Pinpoint the cell where the given text exists, returning its [x, y] midpoint coordinate. 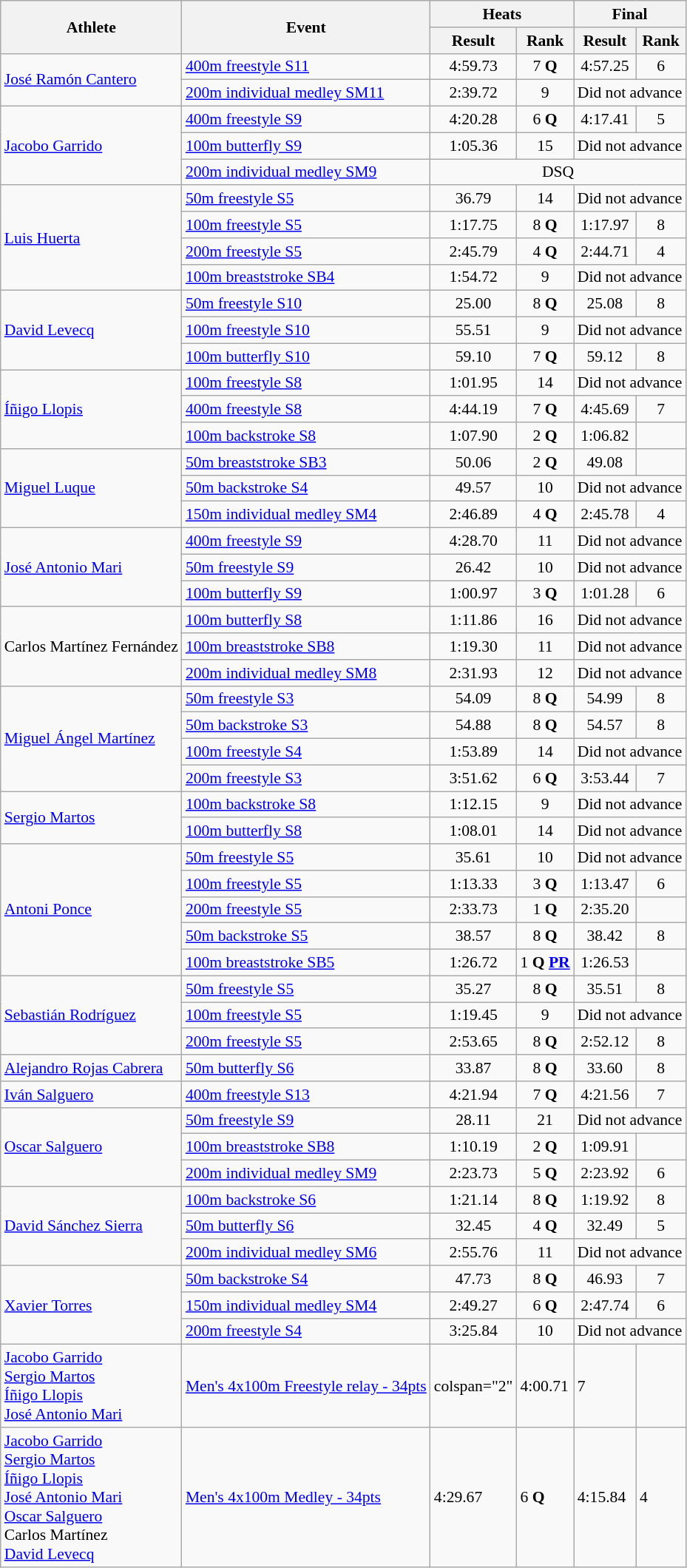
50.06 [473, 462]
Antoni Ponce [92, 910]
1:01.28 [605, 594]
colspan="2" [473, 1386]
1:19.92 [605, 1200]
1:01.95 [473, 383]
21 [544, 1121]
1:00.97 [473, 594]
4:21.94 [473, 1095]
Heats [502, 14]
36.79 [473, 199]
1:17.97 [605, 225]
Alejandro Rojas Cabrera [92, 1068]
Íñigo Llopis [92, 410]
26.42 [473, 567]
4:17.41 [605, 120]
35.61 [473, 857]
49.08 [605, 462]
38.57 [473, 936]
Event [306, 27]
1:13.33 [473, 884]
2:45.79 [473, 251]
4:15.84 [605, 1497]
2:45.78 [605, 515]
2:52.12 [605, 1042]
Sebastián Rodríguez [92, 1015]
4:28.70 [473, 541]
4:44.19 [473, 410]
4:20.28 [473, 120]
5 Q [544, 1174]
33.87 [473, 1068]
400m freestyle S13 [306, 1095]
35.51 [605, 989]
200m individual medley SM11 [306, 93]
1:12.15 [473, 805]
2:33.73 [473, 910]
50m freestyle S3 [306, 699]
46.93 [605, 1279]
1:13.47 [605, 884]
47.73 [473, 1279]
2:53.65 [473, 1042]
400m freestyle S11 [306, 67]
54.99 [605, 699]
2:23.73 [473, 1174]
Jacobo Garrido [92, 146]
1:26.72 [473, 963]
José Ramón Cantero [92, 80]
1:11.86 [473, 621]
50m backstroke S5 [306, 936]
25.08 [605, 304]
4:21.56 [605, 1095]
12 [544, 673]
José Antonio Mari [92, 568]
1:54.72 [473, 277]
David Levecq [92, 330]
1:19.30 [473, 646]
32.45 [473, 1226]
54.09 [473, 699]
Men's 4x100m Medley - 34pts [306, 1497]
1 Q [544, 910]
1:07.90 [473, 436]
4:45.69 [605, 410]
Luis Huerta [92, 238]
4:00.71 [544, 1386]
16 [544, 621]
25.00 [473, 304]
32.49 [605, 1226]
1:06.82 [605, 436]
Final [630, 14]
200m freestyle S3 [306, 778]
4:59.73 [473, 67]
1:10.19 [473, 1147]
200m individual medley SM6 [306, 1253]
55.51 [473, 331]
Men's 4x100m Freestyle relay - 34pts [306, 1386]
100m backstroke S6 [306, 1200]
1:09.91 [605, 1147]
50m freestyle S10 [306, 304]
59.10 [473, 356]
Oscar Salguero [92, 1146]
2:47.74 [605, 1305]
54.57 [605, 726]
1:17.75 [473, 225]
28.11 [473, 1121]
2:55.76 [473, 1253]
100m freestyle S4 [306, 752]
59.12 [605, 356]
2:39.72 [473, 93]
54.88 [473, 726]
4:29.67 [473, 1497]
100m breaststroke SB4 [306, 277]
35.27 [473, 989]
38.42 [605, 936]
2:46.89 [473, 515]
2:31.93 [473, 673]
Iván Salguero [92, 1095]
Miguel Luque [92, 488]
100m freestyle S10 [306, 331]
100m butterfly S10 [306, 356]
2:44.71 [605, 251]
200m freestyle S4 [306, 1331]
Jacobo GarridoSergio Martos Íñigo LlopisJosé Antonio MariOscar SalgueroCarlos Martínez David Levecq [92, 1497]
David Sánchez Sierra [92, 1226]
3:25.84 [473, 1331]
100m freestyle S8 [306, 383]
1:21.14 [473, 1200]
49.57 [473, 488]
DSQ [558, 172]
3:51.62 [473, 778]
200m individual medley SM8 [306, 673]
1 Q PR [544, 963]
400m freestyle S8 [306, 410]
1:19.45 [473, 1016]
3:53.44 [605, 778]
50m breaststroke SB3 [306, 462]
2:49.27 [473, 1305]
4:57.25 [605, 67]
33.60 [605, 1068]
Jacobo GarridoSergio MartosÍñigo LlopisJosé Antonio Mari [92, 1386]
1:26.53 [605, 963]
100m breaststroke SB5 [306, 963]
Athlete [92, 27]
Xavier Torres [92, 1305]
1:05.36 [473, 146]
2:23.92 [605, 1174]
Miguel Ángel Martínez [92, 738]
Sergio Martos [92, 818]
50m backstroke S3 [306, 726]
1:08.01 [473, 831]
15 [544, 146]
Carlos Martínez Fernández [92, 646]
2:35.20 [605, 910]
1:53.89 [473, 752]
